Capture the cell that displays the provided text and extract its (X, Y) central coordinate. 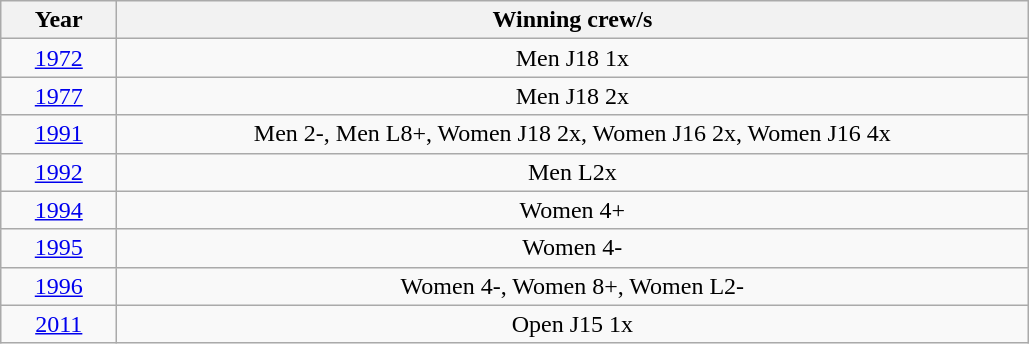
1992 (59, 172)
Men L2x (572, 172)
2011 (59, 324)
Men J18 1x (572, 58)
Year (59, 20)
Women 4-, Women 8+, Women L2- (572, 286)
Women 4- (572, 248)
1991 (59, 134)
1977 (59, 96)
Open J15 1x (572, 324)
Winning crew/s (572, 20)
1996 (59, 286)
Women 4+ (572, 210)
1994 (59, 210)
1995 (59, 248)
1972 (59, 58)
Men 2-, Men L8+, Women J18 2x, Women J16 2x, Women J16 4x (572, 134)
Men J18 2x (572, 96)
